Pinpoint the cell where the given text exists, returning its [X, Y] midpoint coordinate. 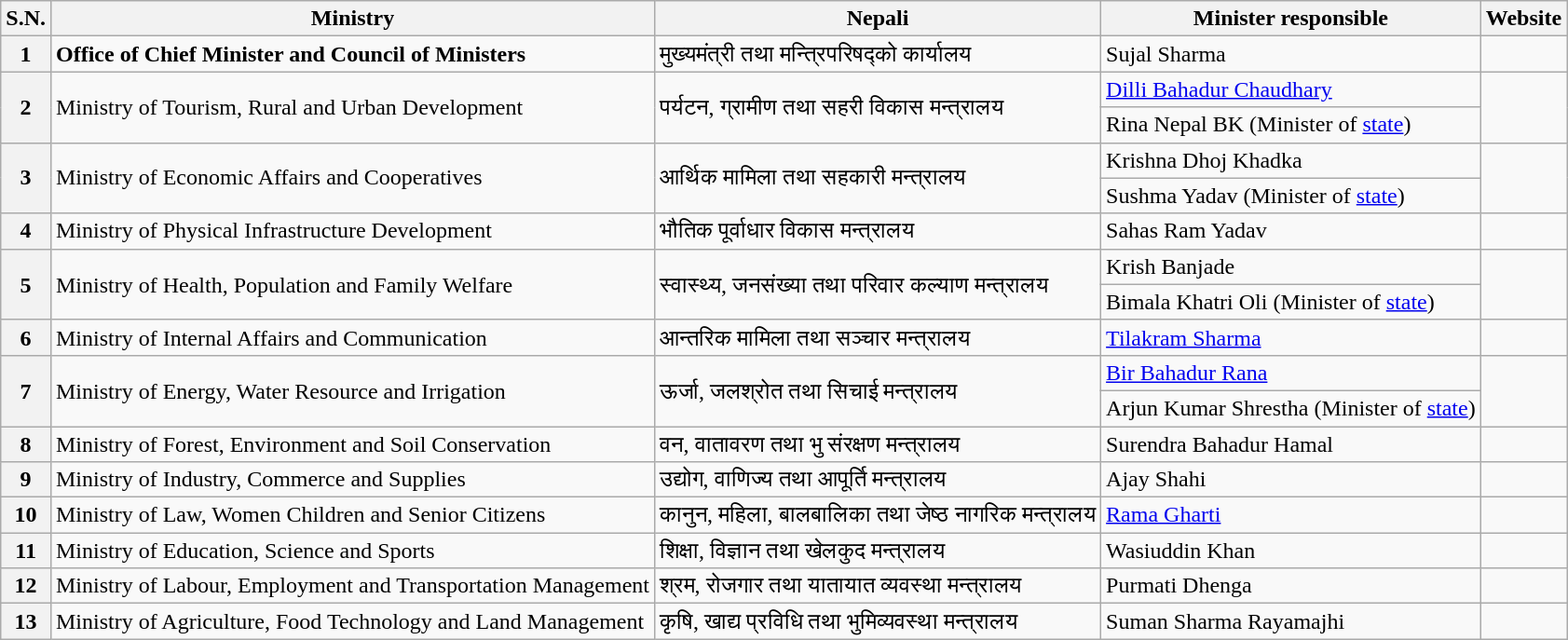
Ministry of Internal Affairs and Communication [352, 337]
Surendra Bahadur Hamal [1291, 444]
Rama Gharti [1291, 515]
आन्तरिक मामिला तथा सञ्चार मन्त्रालय [878, 337]
Ministry of Industry, Commerce and Supplies [352, 480]
1 [26, 54]
Dilli Bahadur Chaudhary [1291, 89]
भौतिक पूर्वाधार विकास मन्त्रालय [878, 231]
Minister responsible [1291, 19]
Rina Nepal BK (Minister of state) [1291, 125]
Suman Sharma Rayamajhi [1291, 621]
कानुन, महिला, बालबालिका तथा जेष्ठ नागरिक मन्त्रालय [878, 515]
Krishna Dhoj Khadka [1291, 160]
Ministry of Physical Infrastructure Development [352, 231]
Arjun Kumar Shrestha (Minister of state) [1291, 408]
Sujal Sharma [1291, 54]
Ajay Shahi [1291, 480]
Ministry of Energy, Water Resource and Irrigation [352, 390]
6 [26, 337]
12 [26, 586]
Ministry of Health, Population and Family Welfare [352, 284]
Ministry of Tourism, Rural and Urban Development [352, 107]
13 [26, 621]
8 [26, 444]
Ministry of Forest, Environment and Soil Conservation [352, 444]
Sahas Ram Yadav [1291, 231]
ऊर्जा, जलश्रोत तथा सिचाई मन्त्रालय [878, 390]
Bimala Khatri Oli (Minister of state) [1291, 302]
Nepali [878, 19]
11 [26, 551]
2 [26, 107]
मुख्यमंत्री तथा मन्त्रिपरिषद्को कार्यालय [878, 54]
आर्थिक मामिला तथा सहकारी मन्त्रालय [878, 178]
Ministry of Agriculture, Food Technology and Land Management [352, 621]
4 [26, 231]
3 [26, 178]
S.N. [26, 19]
Ministry of Education, Science and Sports [352, 551]
कृषि, खाद्य प्रविधि तथा भुमिव्यवस्था मन्त्रालय [878, 621]
शिक्षा, विज्ञान तथा खेलकुद मन्त्रालय [878, 551]
श्रम, रोजगार तथा यातायात व्यवस्था मन्त्रालय [878, 586]
Ministry of Law, Women Children and Senior Citizens [352, 515]
Office of Chief Minister and Council of Ministers [352, 54]
Purmati Dhenga [1291, 586]
Sushma Yadav (Minister of state) [1291, 196]
पर्यटन, ग्रामीण तथा सहरी विकास मन्त्रालय [878, 107]
Website [1523, 19]
Krish Banjade [1291, 266]
5 [26, 284]
वन, वातावरण तथा भु संरक्षण मन्त्रालय [878, 444]
10 [26, 515]
स्वास्थ्य, जनसंख्या तथा परिवार कल्याण मन्त्रालय [878, 284]
Ministry of Labour, Employment and Transportation Management [352, 586]
उद्योग, वाणिज्य तथा आपूर्ति मन्त्रालय [878, 480]
Wasiuddin Khan [1291, 551]
Ministry of Economic Affairs and Cooperatives [352, 178]
Bir Bahadur Rana [1291, 373]
9 [26, 480]
Tilakram Sharma [1291, 337]
7 [26, 390]
Ministry [352, 19]
